Detect which cell encompasses the target text, then output its (X, Y) center coordinate. 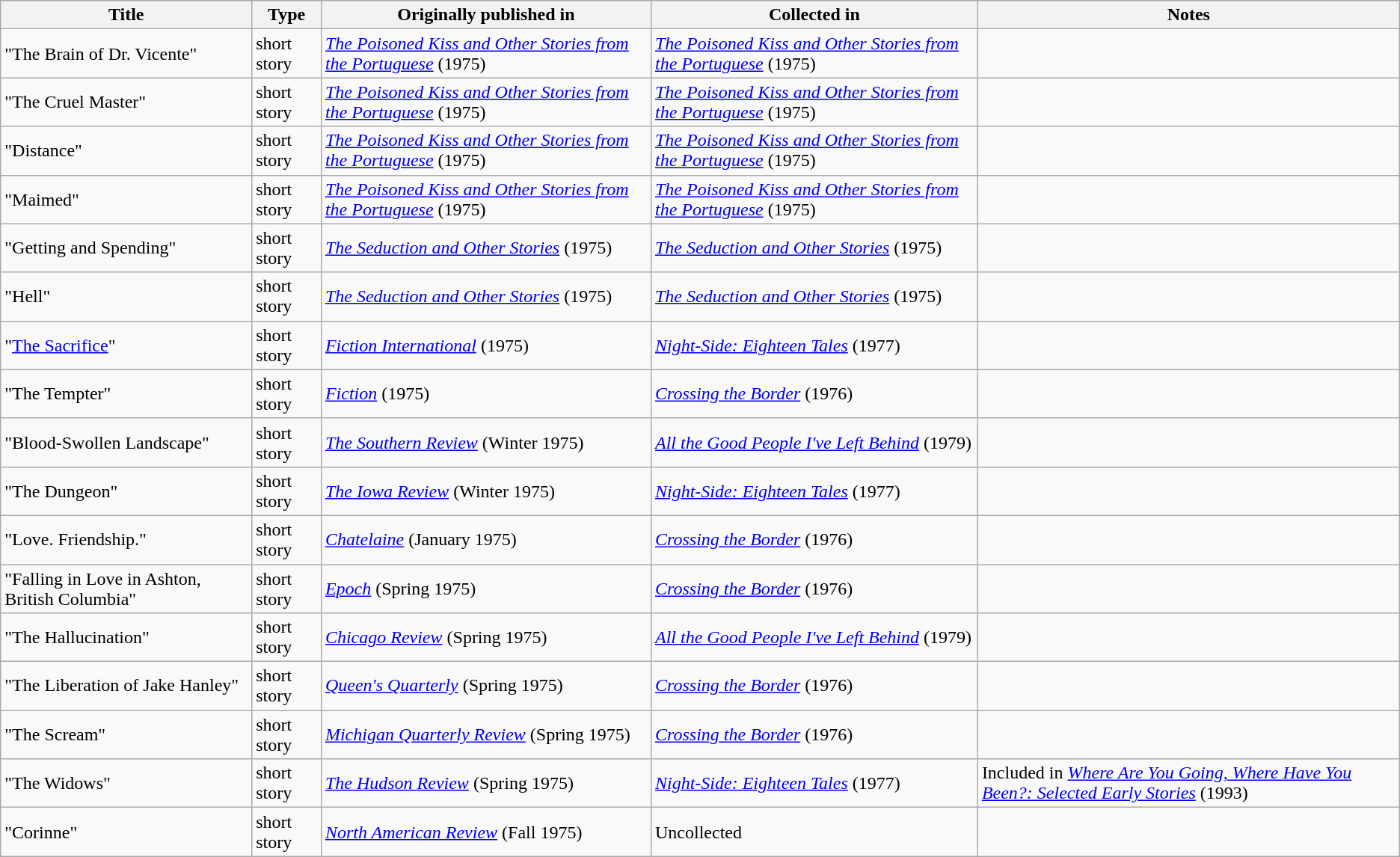
Notes (1188, 15)
"The Hallucination" (126, 637)
"The Dungeon" (126, 491)
Fiction International (1975) (486, 345)
"Love. Friendship." (126, 540)
Michigan Quarterly Review (Spring 1975) (486, 734)
The Hudson Review (Spring 1975) (486, 784)
"The Scream" (126, 734)
"The Liberation of Jake Hanley" (126, 686)
"Blood-Swollen Landscape" (126, 443)
The Iowa Review (Winter 1975) (486, 491)
"Corinne" (126, 832)
Chicago Review (Spring 1975) (486, 637)
Type (287, 15)
"The Tempter" (126, 393)
"Distance" (126, 151)
Uncollected (814, 832)
North American Review (Fall 1975) (486, 832)
"The Sacrifice" (126, 345)
Queen's Quarterly (Spring 1975) (486, 686)
"The Cruel Master" (126, 102)
"The Brain of Dr. Vicente" (126, 54)
Collected in (814, 15)
Epoch (Spring 1975) (486, 588)
Title (126, 15)
Originally published in (486, 15)
"Getting and Spending" (126, 248)
Fiction (1975) (486, 393)
"Maimed" (126, 199)
"Hell" (126, 296)
"Falling in Love in Ashton, British Columbia" (126, 588)
"The Widows" (126, 784)
Chatelaine (January 1975) (486, 540)
The Southern Review (Winter 1975) (486, 443)
Included in Where Are You Going, Where Have You Been?: Selected Early Stories (1993) (1188, 784)
